Determine the [X, Y] coordinate at the center of the cell enclosing the given text.  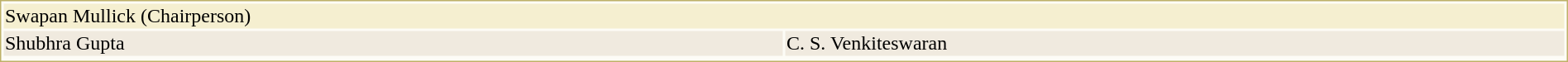
C. S. Venkiteswaran [1175, 44]
Swapan Mullick (Chairperson) [784, 16]
Shubhra Gupta [393, 44]
